From the cell containing the given text, extract its center point as [X, Y] coordinate. 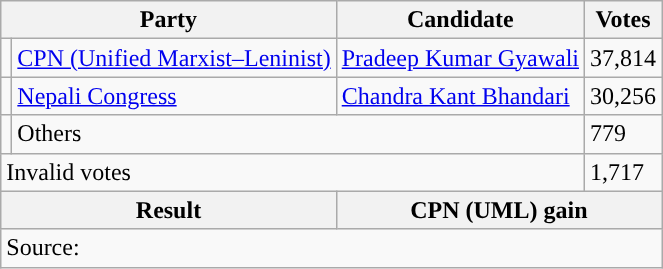
Candidate [460, 20]
Invalid votes [293, 172]
Party [168, 20]
37,814 [624, 58]
Others [298, 134]
CPN (UML) gain [498, 210]
779 [624, 134]
CPN (Unified Marxist–Leninist) [174, 58]
Pradeep Kumar Gyawali [460, 58]
Votes [624, 20]
1,717 [624, 172]
Chandra Kant Bhandari [460, 96]
30,256 [624, 96]
Result [168, 210]
Source: [332, 248]
Nepali Congress [174, 96]
